For the text-containing cell, return its midpoint in (X, Y) coordinate format. 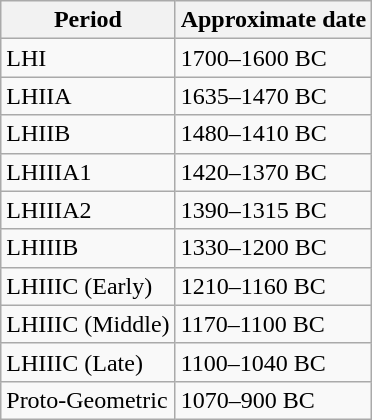
LHIIIC (Early) (88, 286)
1170–1100 BC (274, 324)
LHIIIC (Middle) (88, 324)
Approximate date (274, 20)
LHIIIA1 (88, 172)
LHIIIB (88, 248)
LHIIA (88, 96)
1070–900 BC (274, 400)
LHIIIA2 (88, 210)
Period (88, 20)
LHI (88, 58)
1635–1470 BC (274, 96)
Proto-Geometric (88, 400)
1390–1315 BC (274, 210)
1420–1370 BC (274, 172)
1330–1200 BC (274, 248)
1480–1410 BC (274, 134)
LHIIB (88, 134)
1210–1160 BC (274, 286)
LHIIIC (Late) (88, 362)
1700–1600 BC (274, 58)
1100–1040 BC (274, 362)
